From the cell containing the given text, extract its center point as [X, Y] coordinate. 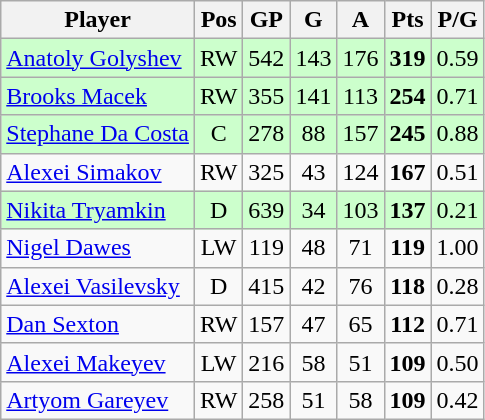
G [314, 20]
245 [408, 134]
34 [314, 210]
Nigel Dawes [98, 248]
216 [266, 362]
118 [408, 286]
Player [98, 20]
47 [314, 324]
Alexei Makeyev [98, 362]
Alexei Vasilevsky [98, 286]
0.50 [458, 362]
639 [266, 210]
Brooks Macek [98, 96]
88 [314, 134]
0.51 [458, 172]
P/G [458, 20]
65 [360, 324]
Pts [408, 20]
A [360, 20]
C [218, 134]
113 [360, 96]
Anatoly Golyshev [98, 58]
1.00 [458, 248]
0.21 [458, 210]
0.59 [458, 58]
167 [408, 172]
258 [266, 400]
103 [360, 210]
254 [408, 96]
141 [314, 96]
43 [314, 172]
176 [360, 58]
Nikita Tryamkin [98, 210]
0.42 [458, 400]
319 [408, 58]
143 [314, 58]
Stephane Da Costa [98, 134]
Dan Sexton [98, 324]
124 [360, 172]
325 [266, 172]
71 [360, 248]
137 [408, 210]
542 [266, 58]
GP [266, 20]
278 [266, 134]
42 [314, 286]
Artyom Gareyev [98, 400]
415 [266, 286]
355 [266, 96]
Pos [218, 20]
0.28 [458, 286]
112 [408, 324]
Alexei Simakov [98, 172]
0.88 [458, 134]
76 [360, 286]
48 [314, 248]
